Extract the (X, Y) coordinate from the center of the cell holding the provided text.  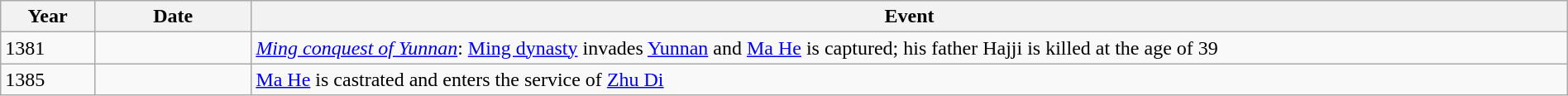
Date (172, 17)
Ma He is castrated and enters the service of Zhu Di (910, 79)
1381 (48, 48)
Ming conquest of Yunnan: Ming dynasty invades Yunnan and Ma He is captured; his father Hajji is killed at the age of 39 (910, 48)
1385 (48, 79)
Event (910, 17)
Year (48, 17)
